Search for the cell housing the specified text and yield its (x, y) center coordinate. 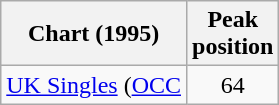
64 (233, 85)
Chart (1995) (94, 34)
UK Singles (OCC (94, 85)
Peakposition (233, 34)
